Provide the (X, Y) coordinate of the cell's center where the given text is located.  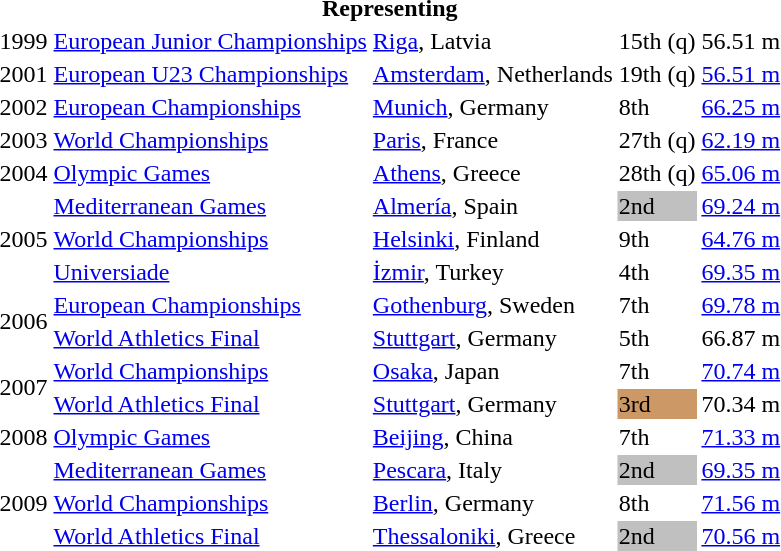
3rd (657, 404)
Riga, Latvia (492, 41)
27th (q) (657, 140)
15th (q) (657, 41)
European U23 Championships (210, 74)
Athens, Greece (492, 173)
9th (657, 239)
5th (657, 338)
Osaka, Japan (492, 371)
Thessaloniki, Greece (492, 536)
İzmir, Turkey (492, 272)
Almería, Spain (492, 206)
Munich, Germany (492, 107)
Universiade (210, 272)
Helsinki, Finland (492, 239)
19th (q) (657, 74)
4th (657, 272)
Pescara, Italy (492, 470)
Berlin, Germany (492, 503)
Amsterdam, Netherlands (492, 74)
Paris, France (492, 140)
Gothenburg, Sweden (492, 305)
Beijing, China (492, 437)
28th (q) (657, 173)
European Junior Championships (210, 41)
